Provide the (x, y) coordinate of the cell's center where the given text is located.  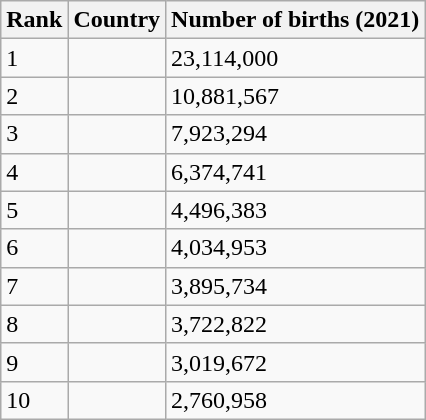
2 (34, 96)
4,496,383 (296, 210)
9 (34, 362)
4 (34, 172)
3,019,672 (296, 362)
Number of births (2021) (296, 20)
7 (34, 286)
10 (34, 400)
Rank (34, 20)
Country (117, 20)
7,923,294 (296, 134)
3,722,822 (296, 324)
2,760,958 (296, 400)
6,374,741 (296, 172)
3 (34, 134)
3,895,734 (296, 286)
8 (34, 324)
23,114,000 (296, 58)
6 (34, 248)
4,034,953 (296, 248)
1 (34, 58)
5 (34, 210)
10,881,567 (296, 96)
